Determine the (x, y) coordinate at the center of the cell enclosing the given text.  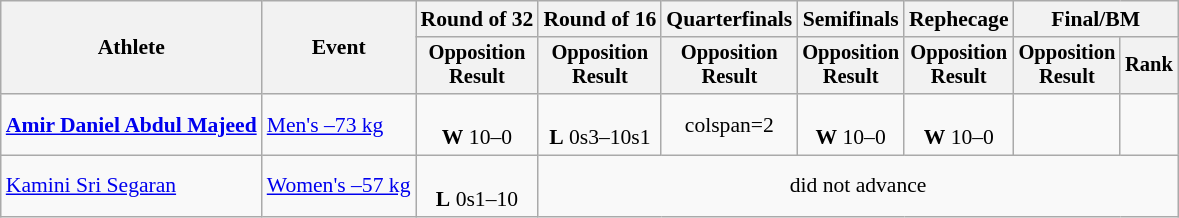
Women's –57 kg (339, 186)
Amir Daniel Abdul Majeed (132, 124)
Event (339, 48)
Rephecage (959, 19)
colspan=2 (729, 124)
Men's –73 kg (339, 124)
Athlete (132, 48)
Semifinals (850, 19)
Round of 32 (478, 19)
did not advance (858, 186)
L 0s1–10 (478, 186)
Final/BM (1096, 19)
Rank (1149, 66)
Quarterfinals (729, 19)
L 0s3–10s1 (600, 124)
Kamini Sri Segaran (132, 186)
Round of 16 (600, 19)
